Locate the cell with the specified text and output its [x, y] center coordinate. 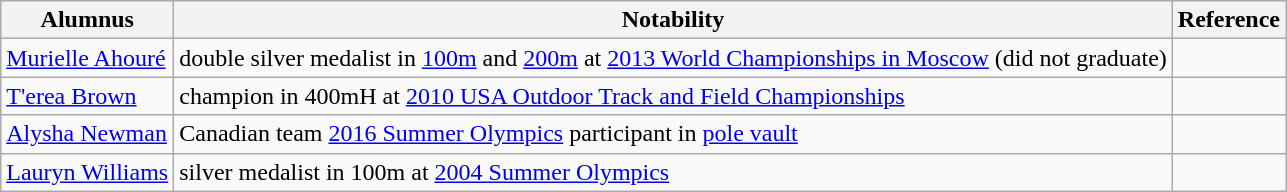
Murielle Ahouré [88, 58]
Reference [1228, 20]
Notability [674, 20]
Lauryn Williams [88, 172]
Alysha Newman [88, 134]
silver medalist in 100m at 2004 Summer Olympics [674, 172]
Canadian team 2016 Summer Olympics participant in pole vault [674, 134]
Alumnus [88, 20]
champion in 400mH at 2010 USA Outdoor Track and Field Championships [674, 96]
T'erea Brown [88, 96]
double silver medalist in 100m and 200m at 2013 World Championships in Moscow (did not graduate) [674, 58]
